Extract the [X, Y] coordinate from the center of the cell holding the provided text.  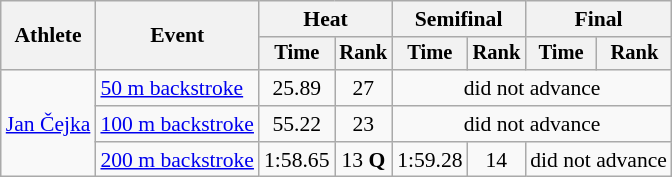
Semifinal [458, 19]
27 [363, 88]
Event [177, 36]
Heat [326, 19]
Jan Čejka [48, 124]
Athlete [48, 36]
Final [598, 19]
23 [363, 124]
50 m backstroke [177, 88]
100 m backstroke [177, 124]
55.22 [296, 124]
25.89 [296, 88]
